For the text-containing cell, return its midpoint in (x, y) coordinate format. 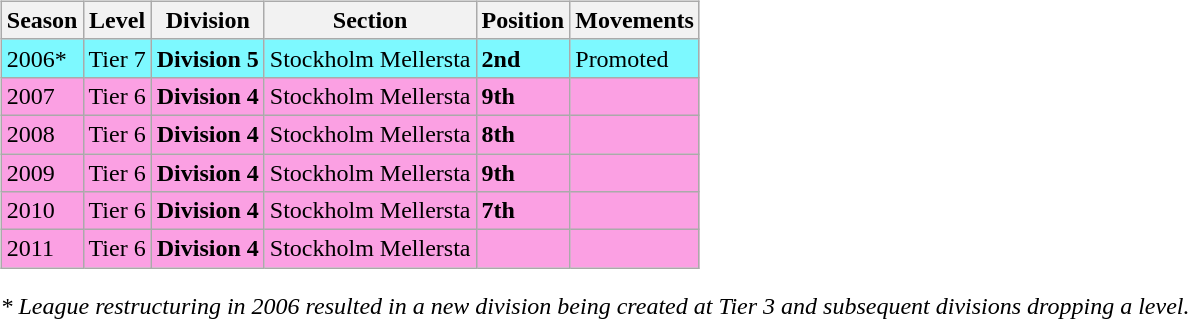
2007 (42, 96)
2nd (523, 58)
2009 (42, 173)
Movements (635, 20)
Level (117, 20)
Section (370, 20)
2011 (42, 249)
7th (523, 211)
Tier 7 (117, 58)
Season (42, 20)
8th (523, 134)
Division (208, 20)
2008 (42, 134)
Division 5 (208, 58)
Position (523, 20)
2010 (42, 211)
Promoted (635, 58)
2006* (42, 58)
